From the cell containing the given text, extract its center point as (x, y) coordinate. 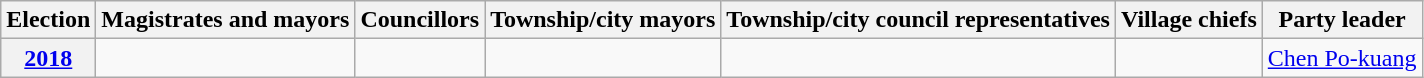
Councillors (420, 20)
Village chiefs (1188, 20)
Township/city mayors (603, 20)
Magistrates and mayors (226, 20)
Chen Po-kuang (1342, 58)
Election (48, 20)
Party leader (1342, 20)
Township/city council representatives (918, 20)
2018 (48, 58)
